Return [x, y] of the center of cell containing provided text 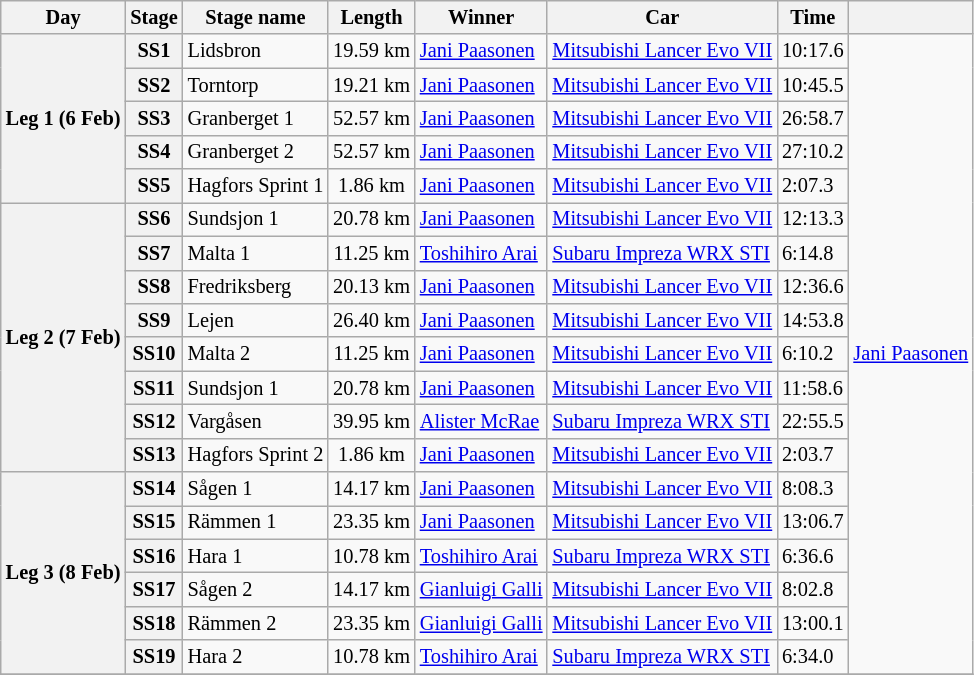
Leg 3 (8 Feb) [64, 573]
Time [812, 17]
Fredriksberg [256, 287]
SS2 [154, 85]
SS6 [154, 219]
Hagfors Sprint 2 [256, 455]
Rämmen 1 [256, 522]
SS14 [154, 489]
SS13 [154, 455]
12:13.3 [812, 219]
SS8 [154, 287]
SS9 [154, 320]
26:58.7 [812, 118]
Malta 1 [256, 253]
Day [64, 17]
14:53.8 [812, 320]
11:58.6 [812, 388]
SS1 [154, 51]
13:06.7 [812, 522]
10:17.6 [812, 51]
2:07.3 [812, 186]
12:36.6 [812, 287]
6:10.2 [812, 354]
20.13 km [372, 287]
Lidsbron [256, 51]
Alister McRae [482, 421]
Stage name [256, 17]
Length [372, 17]
8:02.8 [812, 589]
Torntorp [256, 85]
Hara 2 [256, 657]
SS4 [154, 152]
Lejen [256, 320]
Granberget 2 [256, 152]
10:45.5 [812, 85]
Winner [482, 17]
SS19 [154, 657]
6:36.6 [812, 556]
Car [662, 17]
Malta 2 [256, 354]
SS3 [154, 118]
Sågen 2 [256, 589]
Stage [154, 17]
SS15 [154, 522]
39.95 km [372, 421]
SS12 [154, 421]
8:08.3 [812, 489]
Leg 2 (7 Feb) [64, 336]
27:10.2 [812, 152]
Hagfors Sprint 1 [256, 186]
Hara 1 [256, 556]
SS16 [154, 556]
SS5 [154, 186]
SS10 [154, 354]
6:14.8 [812, 253]
2:03.7 [812, 455]
SS11 [154, 388]
26.40 km [372, 320]
22:55.5 [812, 421]
13:00.1 [812, 623]
Sågen 1 [256, 489]
Granberget 1 [256, 118]
Rämmen 2 [256, 623]
SS17 [154, 589]
6:34.0 [812, 657]
SS7 [154, 253]
Vargåsen [256, 421]
Leg 1 (6 Feb) [64, 118]
19.21 km [372, 85]
SS18 [154, 623]
19.59 km [372, 51]
